For the text-containing cell, return its midpoint in (X, Y) coordinate format. 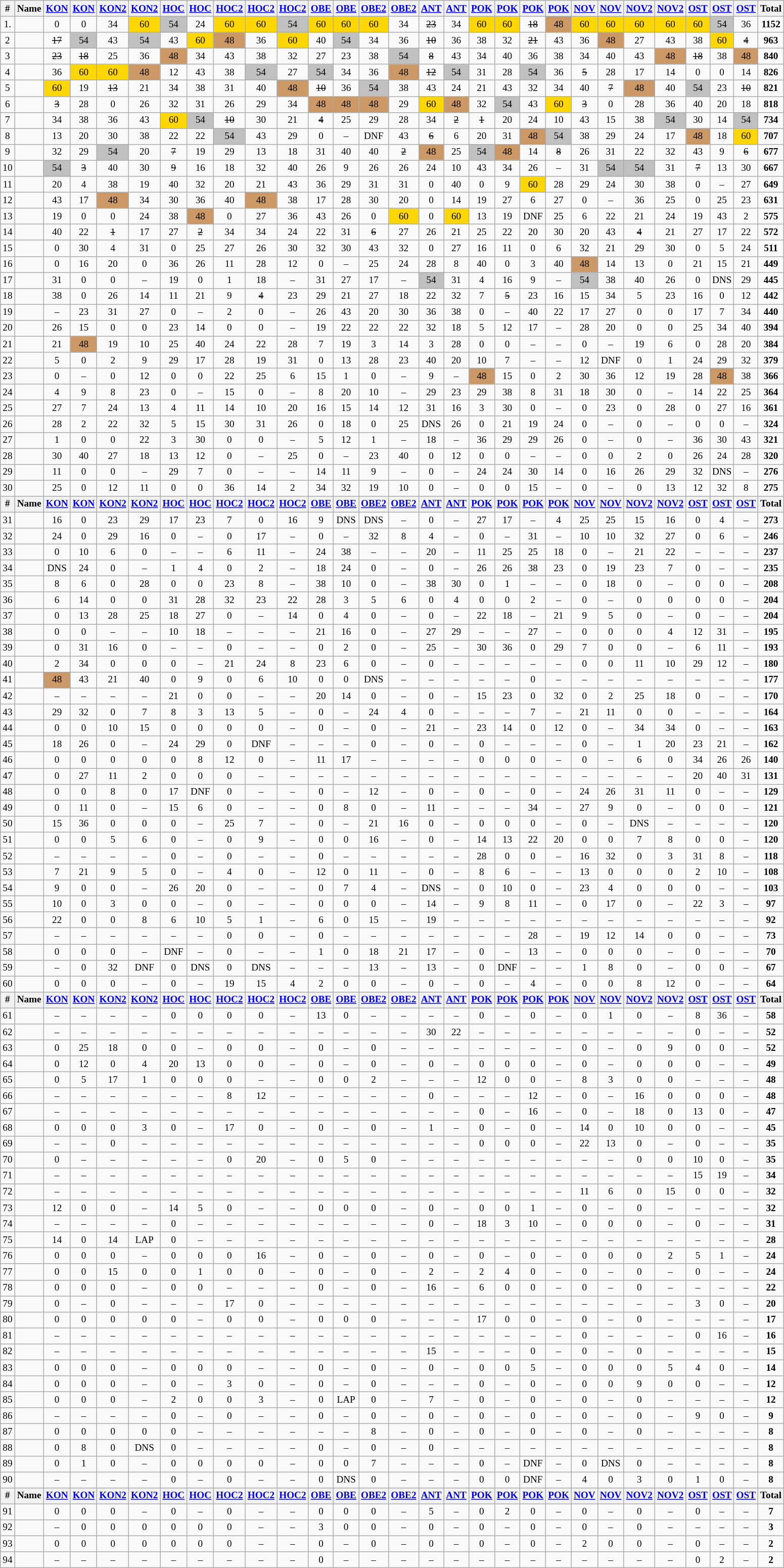
667 (771, 168)
821 (771, 88)
511 (771, 248)
163 (771, 728)
442 (771, 296)
129 (771, 792)
180 (771, 664)
61 (8, 1016)
76 (8, 1256)
707 (771, 136)
1. (8, 24)
818 (771, 104)
66 (8, 1096)
118 (771, 856)
74 (8, 1224)
826 (771, 72)
575 (771, 216)
65 (8, 1080)
276 (771, 472)
56 (8, 920)
164 (771, 712)
193 (771, 648)
170 (771, 696)
631 (771, 200)
39 (8, 648)
84 (8, 1384)
572 (771, 233)
37 (8, 616)
162 (771, 744)
440 (771, 312)
86 (8, 1416)
71 (8, 1176)
75 (8, 1240)
77 (8, 1272)
103 (771, 888)
50 (8, 824)
394 (771, 328)
79 (8, 1304)
81 (8, 1336)
72 (8, 1192)
97 (771, 904)
91 (8, 1512)
177 (771, 680)
366 (771, 376)
208 (771, 584)
78 (8, 1288)
195 (771, 632)
273 (771, 520)
44 (8, 728)
83 (8, 1368)
677 (771, 152)
361 (771, 408)
321 (771, 440)
131 (771, 776)
379 (771, 360)
1152 (771, 24)
55 (8, 904)
68 (8, 1128)
59 (8, 968)
384 (771, 344)
320 (771, 456)
42 (8, 696)
275 (771, 488)
94 (8, 1560)
140 (771, 760)
41 (8, 680)
235 (771, 568)
324 (771, 424)
46 (8, 760)
449 (771, 264)
237 (771, 552)
53 (8, 872)
93 (8, 1544)
445 (771, 280)
63 (8, 1048)
88 (8, 1448)
649 (771, 185)
840 (771, 56)
69 (8, 1144)
82 (8, 1352)
51 (8, 840)
734 (771, 120)
33 (8, 552)
121 (771, 808)
85 (8, 1400)
87 (8, 1432)
90 (8, 1480)
80 (8, 1320)
62 (8, 1032)
57 (8, 936)
963 (771, 40)
108 (771, 872)
246 (771, 536)
89 (8, 1464)
364 (771, 392)
